Detect which cell encompasses the target text, then output its [X, Y] center coordinate. 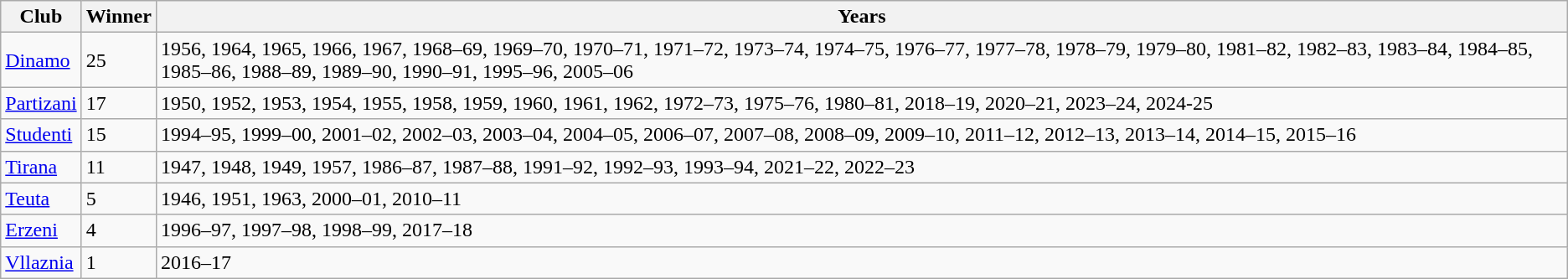
Erzeni [41, 230]
Dinamo [41, 60]
Winner [119, 17]
1950, 1952, 1953, 1954, 1955, 1958, 1959, 1960, 1961, 1962, 1972–73, 1975–76, 1980–81, 2018–19, 2020–21, 2023–24, 2024-25 [861, 103]
Club [41, 17]
4 [119, 230]
Partizani [41, 103]
5 [119, 199]
Years [861, 17]
1 [119, 262]
Tirana [41, 167]
25 [119, 60]
17 [119, 103]
Teuta [41, 199]
1996–97, 1997–98, 1998–99, 2017–18 [861, 230]
1946, 1951, 1963, 2000–01, 2010–11 [861, 199]
1947, 1948, 1949, 1957, 1986–87, 1987–88, 1991–92, 1992–93, 1993–94, 2021–22, 2022–23 [861, 167]
15 [119, 135]
Vllaznia [41, 262]
11 [119, 167]
2016–17 [861, 262]
1994–95, 1999–00, 2001–02, 2002–03, 2003–04, 2004–05, 2006–07, 2007–08, 2008–09, 2009–10, 2011–12, 2012–13, 2013–14, 2014–15, 2015–16 [861, 135]
Studenti [41, 135]
